For the text-containing cell, return its midpoint in (x, y) coordinate format. 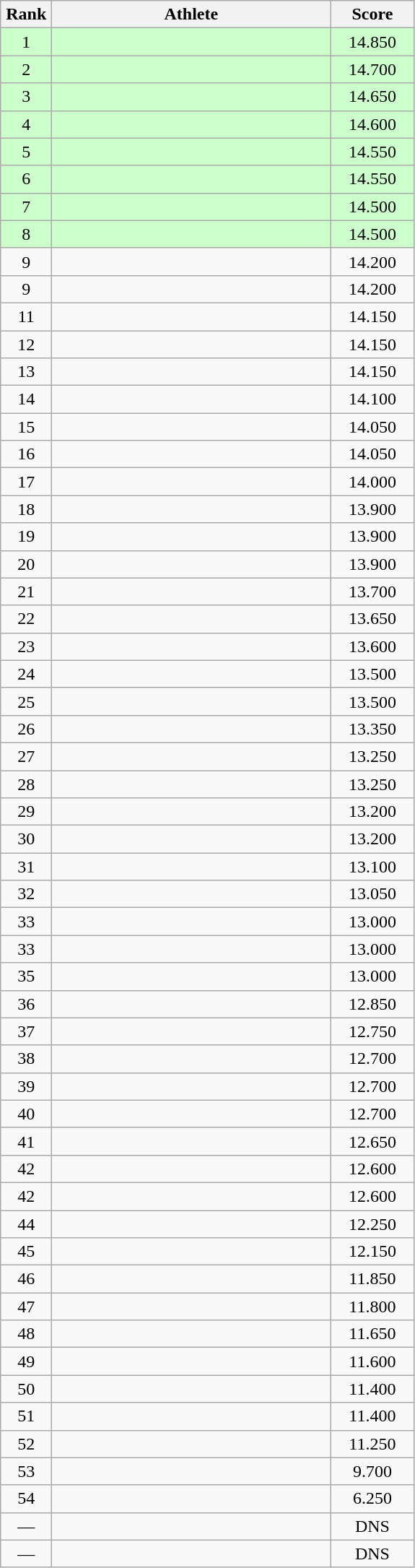
14 (26, 399)
32 (26, 894)
14.100 (372, 399)
13.050 (372, 894)
11.250 (372, 1444)
50 (26, 1389)
29 (26, 812)
7 (26, 207)
36 (26, 1004)
5 (26, 152)
2 (26, 69)
52 (26, 1444)
6.250 (372, 1499)
19 (26, 537)
20 (26, 564)
13.350 (372, 729)
12.250 (372, 1224)
12.150 (372, 1252)
53 (26, 1471)
45 (26, 1252)
26 (26, 729)
Athlete (191, 14)
27 (26, 756)
39 (26, 1086)
46 (26, 1279)
22 (26, 619)
14.700 (372, 69)
8 (26, 234)
13.100 (372, 867)
11.650 (372, 1334)
9.700 (372, 1471)
24 (26, 674)
31 (26, 867)
14.600 (372, 124)
14.850 (372, 42)
1 (26, 42)
17 (26, 482)
13.700 (372, 592)
13 (26, 372)
21 (26, 592)
30 (26, 839)
44 (26, 1224)
47 (26, 1307)
12 (26, 345)
54 (26, 1499)
38 (26, 1059)
15 (26, 427)
13.650 (372, 619)
12.750 (372, 1031)
28 (26, 784)
13.600 (372, 646)
14.000 (372, 482)
51 (26, 1416)
11.800 (372, 1307)
14.650 (372, 97)
11.850 (372, 1279)
23 (26, 646)
Rank (26, 14)
12.650 (372, 1141)
11.600 (372, 1361)
4 (26, 124)
Score (372, 14)
11 (26, 316)
3 (26, 97)
12.850 (372, 1004)
25 (26, 701)
49 (26, 1361)
40 (26, 1114)
41 (26, 1141)
35 (26, 976)
37 (26, 1031)
48 (26, 1334)
16 (26, 454)
6 (26, 179)
18 (26, 509)
